Output the [x, y] coordinate of the center of the cell containing the given text.  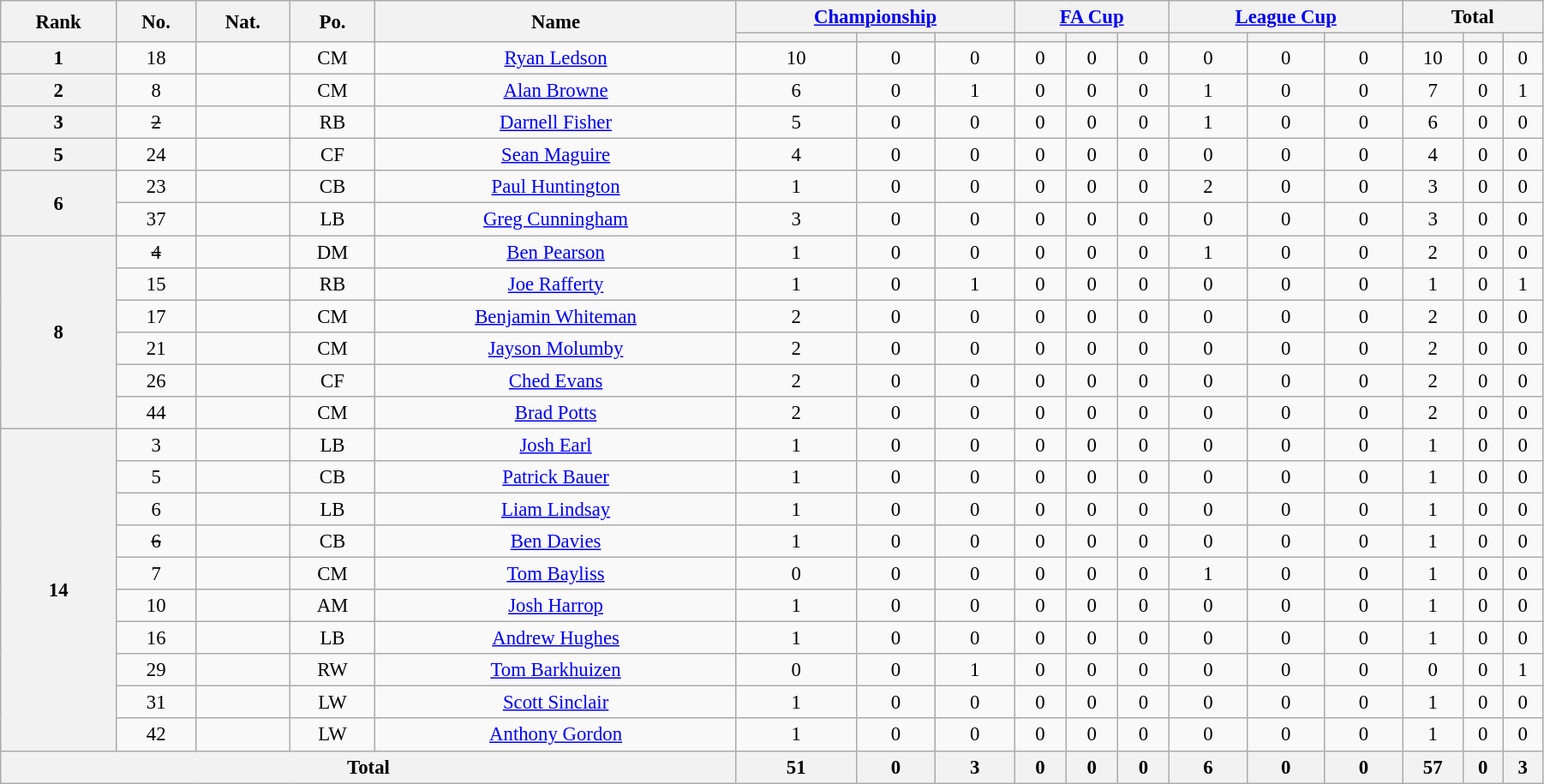
31 [156, 703]
Ben Pearson [555, 252]
Sean Maguire [555, 155]
FA Cup [1092, 17]
17 [156, 316]
Championship [876, 17]
Ben Davies [555, 542]
AM [332, 606]
Ched Evans [555, 380]
44 [156, 413]
Benjamin Whiteman [555, 316]
Tom Bayliss [555, 574]
Paul Huntington [555, 188]
29 [156, 670]
Anthony Gordon [555, 735]
51 [796, 767]
Greg Cunningham [555, 219]
37 [156, 219]
Po. [332, 21]
DM [332, 252]
Patrick Bauer [555, 477]
Joe Rafferty [555, 284]
Name [555, 21]
Josh Harrop [555, 606]
16 [156, 638]
Nat. [243, 21]
Tom Barkhuizen [555, 670]
Liam Lindsay [555, 509]
No. [156, 21]
Josh Earl [555, 445]
18 [156, 58]
15 [156, 284]
14 [58, 589]
24 [156, 155]
Ryan Ledson [555, 58]
Rank [58, 21]
21 [156, 348]
57 [1433, 767]
Jayson Molumby [555, 348]
Andrew Hughes [555, 638]
Scott Sinclair [555, 703]
42 [156, 735]
26 [156, 380]
23 [156, 188]
Alan Browne [555, 91]
Darnell Fisher [555, 123]
Brad Potts [555, 413]
League Cup [1285, 17]
RW [332, 670]
